Detect which cell encompasses the target text, then output its (X, Y) center coordinate. 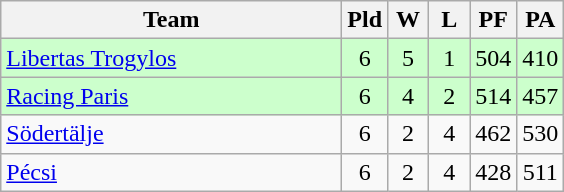
511 (540, 172)
Södertälje (172, 134)
1 (450, 58)
Team (172, 20)
428 (494, 172)
5 (408, 58)
514 (494, 96)
PF (494, 20)
L (450, 20)
PA (540, 20)
457 (540, 96)
504 (494, 58)
Pld (365, 20)
Racing Paris (172, 96)
410 (540, 58)
Pécsi (172, 172)
530 (540, 134)
Libertas Trogylos (172, 58)
462 (494, 134)
W (408, 20)
